Determine the [X, Y] coordinate at the center of the cell enclosing the given text.  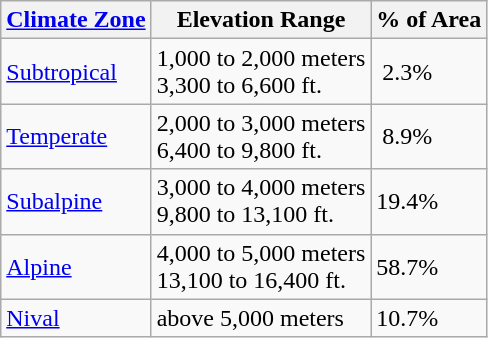
8.9% [429, 136]
3,000 to 4,000 meters9,800 to 13,100 ft. [261, 202]
1,000 to 2,000 meters3,300 to 6,600 ft. [261, 72]
Alpine [76, 266]
Subtropical [76, 72]
4,000 to 5,000 meters13,100 to 16,400 ft. [261, 266]
Temperate [76, 136]
Climate Zone [76, 20]
Subalpine [76, 202]
Nival [76, 318]
% of Area [429, 20]
10.7% [429, 318]
58.7% [429, 266]
above 5,000 meters [261, 318]
Elevation Range [261, 20]
2,000 to 3,000 meters6,400 to 9,800 ft. [261, 136]
19.4% [429, 202]
2.3% [429, 72]
